From the cell containing the given text, extract its center point as [X, Y] coordinate. 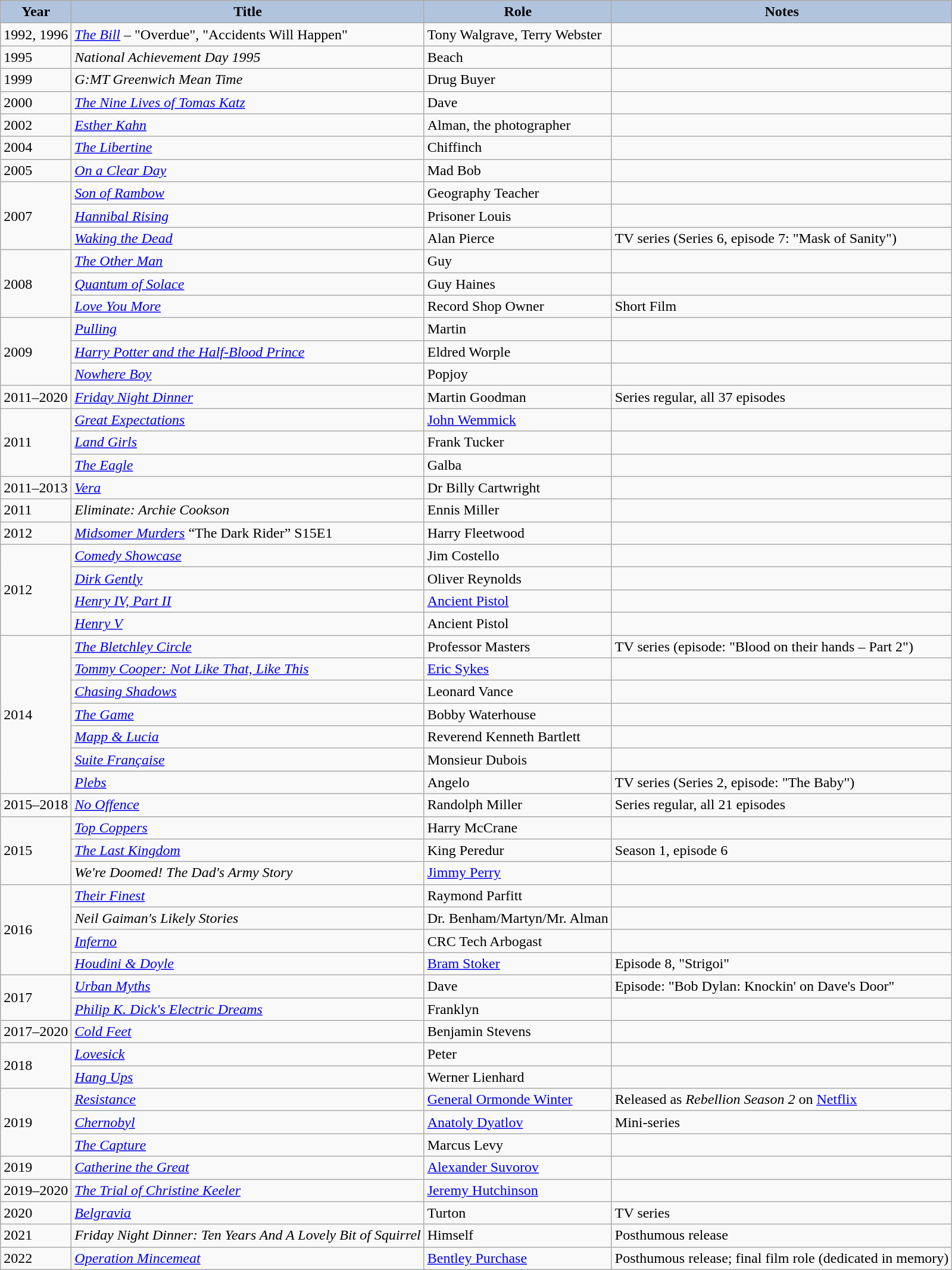
King Peredur [518, 850]
1995 [36, 57]
Mapp & Lucia [248, 737]
Anatoly Dyatlov [518, 1122]
Reverend Kenneth Bartlett [518, 737]
Philip K. Dick's Electric Dreams [248, 1009]
Tony Walgrave, Terry Webster [518, 35]
2020 [36, 1213]
Resistance [248, 1100]
Drug Buyer [518, 80]
John Wemmick [518, 420]
Houdini & Doyle [248, 963]
Their Finest [248, 895]
Guy Haines [518, 284]
National Achievement Day 1995 [248, 57]
Quantum of Solace [248, 284]
2004 [36, 148]
No Offence [248, 805]
Urban Myths [248, 986]
Suite Française [248, 760]
Himself [518, 1235]
The Bill – "Overdue", "Accidents Will Happen" [248, 35]
Esther Kahn [248, 125]
Alman, the photographer [518, 125]
2022 [36, 1258]
Role [518, 12]
TV series [782, 1213]
The Nine Lives of Tomas Katz [248, 102]
Eric Sykes [518, 669]
The Eagle [248, 465]
TV series (Series 6, episode 7: "Mask of Sanity") [782, 238]
Hang Ups [248, 1077]
Belgravia [248, 1213]
Henry V [248, 623]
Love You More [248, 307]
Alexander Suvorov [518, 1168]
Dr. Benham/Martyn/Mr. Alman [518, 918]
Beach [518, 57]
2000 [36, 102]
Jim Costello [518, 556]
Marcus Levy [518, 1145]
2011–2013 [36, 488]
Record Shop Owner [518, 307]
Season 1, episode 6 [782, 850]
On a Clear Day [248, 170]
Midsomer Murders “The Dark Rider” S15E1 [248, 533]
Chiffinch [518, 148]
Posthumous release [782, 1235]
Randolph Miller [518, 805]
The Libertine [248, 148]
Professor Masters [518, 646]
Benjamin Stevens [518, 1032]
2021 [36, 1235]
CRC Tech Arbogast [518, 941]
Eldred Worple [518, 352]
Monsieur Dubois [518, 760]
Released as Rebellion Season 2 on Netflix [782, 1100]
Bentley Purchase [518, 1258]
Jimmy Perry [518, 873]
Plebs [248, 782]
2008 [36, 283]
Nowhere Boy [248, 375]
Land Girls [248, 442]
2015–2018 [36, 805]
Series regular, all 37 episodes [782, 397]
Short Film [782, 307]
Hannibal Rising [248, 216]
Son of Rambow [248, 193]
Bram Stoker [518, 963]
Martin Goodman [518, 397]
Year [36, 12]
Posthumous release; final film role (dedicated in memory) [782, 1258]
2007 [36, 216]
Episode: "Bob Dylan: Knockin' on Dave's Door" [782, 986]
Harry Potter and the Half-Blood Prince [248, 352]
2019–2020 [36, 1190]
G:MT Greenwich Mean Time [248, 80]
Eliminate: Archie Cookson [248, 510]
Oliver Reynolds [518, 578]
Popjoy [518, 375]
Franklyn [518, 1009]
TV series (episode: "Blood on their hands – Part 2") [782, 646]
Peter [518, 1054]
Chernobyl [248, 1122]
2014 [36, 714]
Angelo [518, 782]
2015 [36, 850]
Martin [518, 329]
Tommy Cooper: Not Like That, Like This [248, 669]
Lovesick [248, 1054]
Cold Feet [248, 1032]
Werner Lienhard [518, 1077]
Top Coppers [248, 828]
Friday Night Dinner [248, 397]
The Bletchley Circle [248, 646]
The Capture [248, 1145]
Chasing Shadows [248, 692]
Mad Bob [518, 170]
Dirk Gently [248, 578]
Title [248, 12]
Vera [248, 488]
Jeremy Hutchinson [518, 1190]
Inferno [248, 941]
The Game [248, 714]
Episode 8, "Strigoi" [782, 963]
General Ormonde Winter [518, 1100]
TV series (Series 2, episode: "The Baby") [782, 782]
Ennis Miller [518, 510]
Series regular, all 21 episodes [782, 805]
Raymond Parfitt [518, 895]
2017–2020 [36, 1032]
Neil Gaiman's Likely Stories [248, 918]
Galba [518, 465]
2017 [36, 997]
1999 [36, 80]
Operation Mincemeat [248, 1258]
Henry IV, Part II [248, 601]
The Other Man [248, 261]
Geography Teacher [518, 193]
Bobby Waterhouse [518, 714]
Turton [518, 1213]
Waking the Dead [248, 238]
Alan Pierce [518, 238]
Great Expectations [248, 420]
Comedy Showcase [248, 556]
Frank Tucker [518, 442]
Notes [782, 12]
Catherine the Great [248, 1168]
Friday Night Dinner: Ten Years And A Lovely Bit of Squirrel [248, 1235]
Prisoner Louis [518, 216]
The Trial of Christine Keeler [248, 1190]
2005 [36, 170]
Leonard Vance [518, 692]
We're Doomed! The Dad's Army Story [248, 873]
Mini-series [782, 1122]
Dr Billy Cartwright [518, 488]
2011–2020 [36, 397]
2018 [36, 1066]
1992, 1996 [36, 35]
2009 [36, 352]
Guy [518, 261]
The Last Kingdom [248, 850]
Harry Fleetwood [518, 533]
Pulling [248, 329]
Harry McCrane [518, 828]
2016 [36, 929]
2002 [36, 125]
